Identify which cell holds the provided text, then report its (x, y) central coordinate. 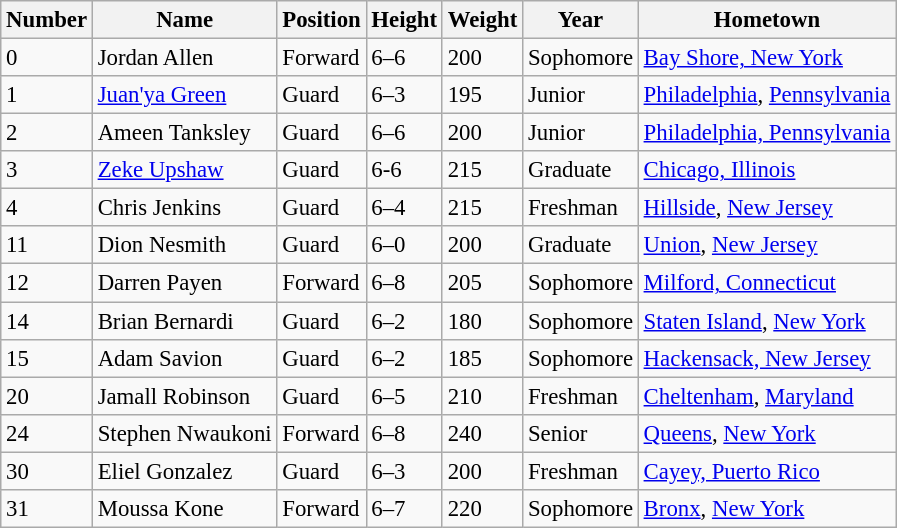
6–5 (404, 396)
6–4 (404, 208)
Bay Shore, New York (766, 58)
6–0 (404, 245)
6-6 (404, 170)
Weight (482, 20)
Hackensack, New Jersey (766, 358)
Hillside, New Jersey (766, 208)
0 (47, 58)
Zeke Upshaw (184, 170)
Year (581, 20)
Height (404, 20)
12 (47, 283)
Senior (581, 433)
Stephen Nwaukoni (184, 433)
Eliel Gonzalez (184, 471)
Position (322, 20)
Moussa Kone (184, 509)
220 (482, 509)
24 (47, 433)
Union, New Jersey (766, 245)
180 (482, 321)
Name (184, 20)
2 (47, 133)
Staten Island, New York (766, 321)
Cheltenham, Maryland (766, 396)
Chicago, Illinois (766, 170)
14 (47, 321)
Adam Savion (184, 358)
Milford, Connecticut (766, 283)
31 (47, 509)
4 (47, 208)
185 (482, 358)
Jordan Allen (184, 58)
Bronx, New York (766, 509)
Chris Jenkins (184, 208)
Darren Payen (184, 283)
Dion Nesmith (184, 245)
205 (482, 283)
Brian Bernardi (184, 321)
30 (47, 471)
6–7 (404, 509)
Hometown (766, 20)
1 (47, 95)
Ameen Tanksley (184, 133)
20 (47, 396)
240 (482, 433)
Queens, New York (766, 433)
3 (47, 170)
210 (482, 396)
Number (47, 20)
11 (47, 245)
195 (482, 95)
Jamall Robinson (184, 396)
Cayey, Puerto Rico (766, 471)
Juan'ya Green (184, 95)
15 (47, 358)
